Identify which cell holds the provided text, then report its (X, Y) central coordinate. 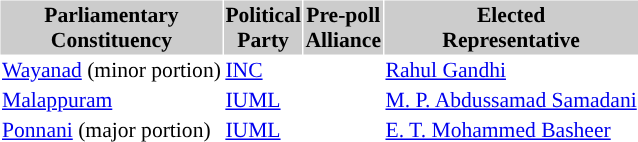
IUML (264, 100)
Rahul Gandhi (511, 70)
Elected Representative (511, 27)
INC (264, 70)
M. P. Abdussamad Samadani (511, 100)
Wayanad (minor portion) (111, 70)
Parliamentary Constituency (111, 27)
Political Party (264, 27)
Pre-poll Alliance (344, 27)
Malappuram (111, 100)
